Provide the [X, Y] coordinate of the cell's center where the given text is located.  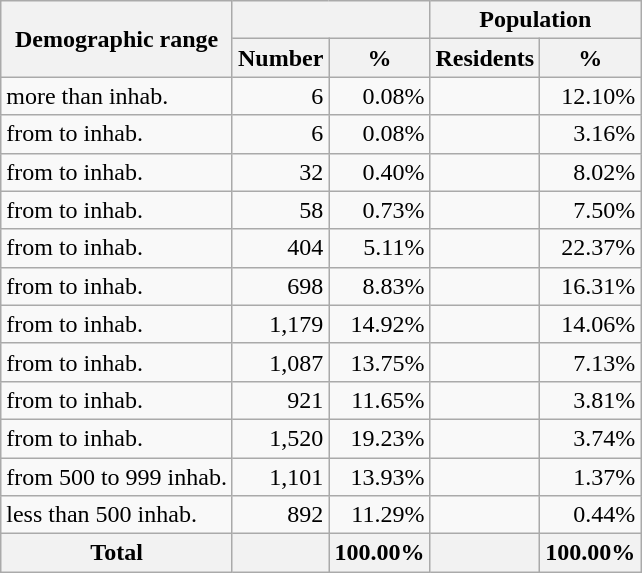
16.31% [590, 286]
404 [280, 248]
less than 500 inhab. [117, 515]
32 [280, 172]
7.13% [590, 362]
13.93% [380, 477]
892 [280, 515]
12.10% [590, 96]
1,087 [280, 362]
1,520 [280, 438]
14.92% [380, 324]
13.75% [380, 362]
0.44% [590, 515]
from 500 to 999 inhab. [117, 477]
1.37% [590, 477]
698 [280, 286]
14.06% [590, 324]
1,179 [280, 324]
Population [536, 20]
0.40% [380, 172]
5.11% [380, 248]
11.65% [380, 400]
0.73% [380, 210]
1,101 [280, 477]
Demographic range [117, 39]
7.50% [590, 210]
8.83% [380, 286]
11.29% [380, 515]
Residents [485, 58]
3.16% [590, 134]
3.74% [590, 438]
Number [280, 58]
58 [280, 210]
more than inhab. [117, 96]
Total [117, 553]
921 [280, 400]
8.02% [590, 172]
22.37% [590, 248]
19.23% [380, 438]
3.81% [590, 400]
